Scan for the cell matching the given text and deliver its (X, Y) coordinate at center. 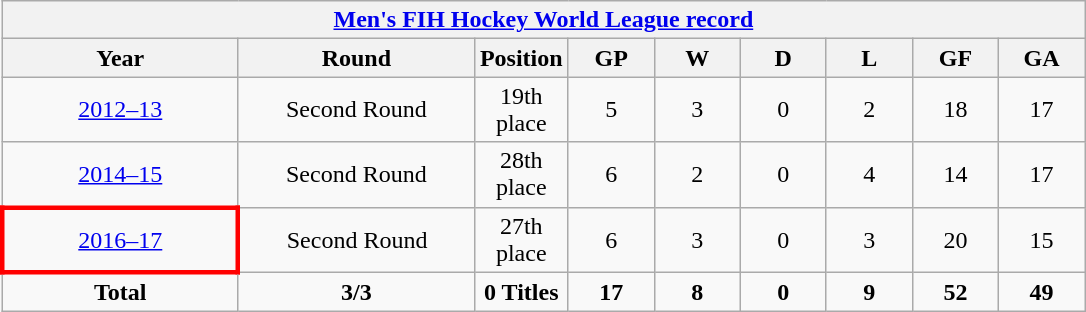
2016–17 (120, 240)
2014–15 (120, 174)
D (783, 58)
W (697, 58)
18 (955, 110)
9 (869, 292)
4 (869, 174)
GF (955, 58)
15 (1041, 240)
20 (955, 240)
Position (521, 58)
Year (120, 58)
2012–13 (120, 110)
8 (697, 292)
3/3 (356, 292)
5 (611, 110)
52 (955, 292)
14 (955, 174)
27th place (521, 240)
0 Titles (521, 292)
L (869, 58)
28th place (521, 174)
GP (611, 58)
49 (1041, 292)
GA (1041, 58)
Round (356, 58)
19th place (521, 110)
Total (120, 292)
Men's FIH Hockey World League record (543, 20)
